Identify which cell holds the provided text, then report its (X, Y) central coordinate. 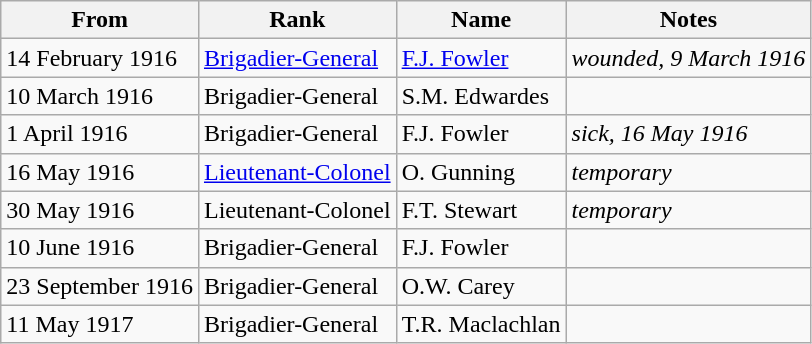
10 June 1916 (100, 248)
S.M. Edwardes (481, 96)
10 March 1916 (100, 96)
30 May 1916 (100, 210)
23 September 1916 (100, 286)
Rank (297, 20)
O.W. Carey (481, 286)
O. Gunning (481, 172)
16 May 1916 (100, 172)
Notes (688, 20)
F.T. Stewart (481, 210)
1 April 1916 (100, 134)
11 May 1917 (100, 324)
From (100, 20)
sick, 16 May 1916 (688, 134)
Name (481, 20)
14 February 1916 (100, 58)
T.R. Maclachlan (481, 324)
wounded, 9 March 1916 (688, 58)
